Determine the [x, y] coordinate at the center of the cell enclosing the given text.  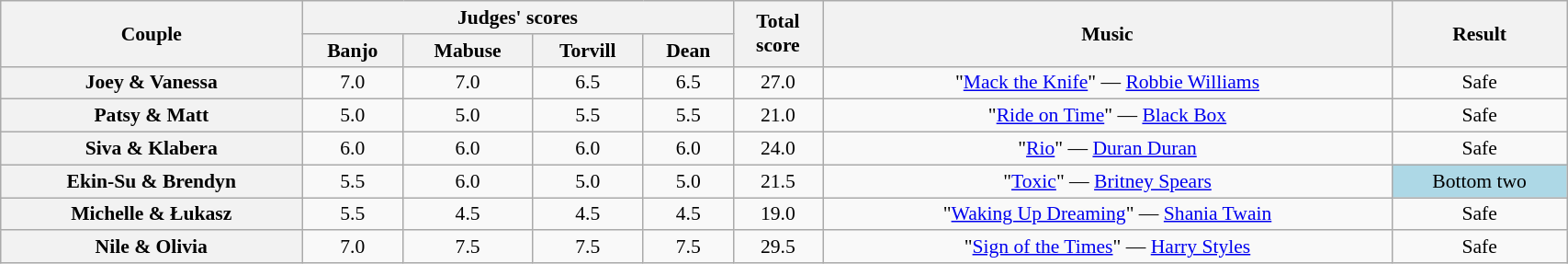
Joey & Vanessa [152, 83]
Torvill [588, 51]
Banjo [353, 51]
19.0 [777, 214]
"Ride on Time" — Black Box [1108, 116]
Music [1108, 33]
Dean [688, 51]
"Rio" — Duran Duran [1108, 149]
"Mack the Knife" — Robbie Williams [1108, 83]
21.5 [777, 181]
Patsy & Matt [152, 116]
"Toxic" — Britney Spears [1108, 181]
Michelle & Łukasz [152, 214]
Judges' scores [518, 17]
27.0 [777, 83]
21.0 [777, 116]
Couple [152, 33]
Mabuse [468, 51]
29.5 [777, 247]
"Waking Up Dreaming" — Shania Twain [1108, 214]
"Sign of the Times" — Harry Styles [1108, 247]
Ekin-Su & Brendyn [152, 181]
Totalscore [777, 33]
24.0 [777, 149]
Nile & Olivia [152, 247]
Bottom two [1480, 181]
Result [1480, 33]
Siva & Klabera [152, 149]
